Return (x, y) of the center of cell containing provided text 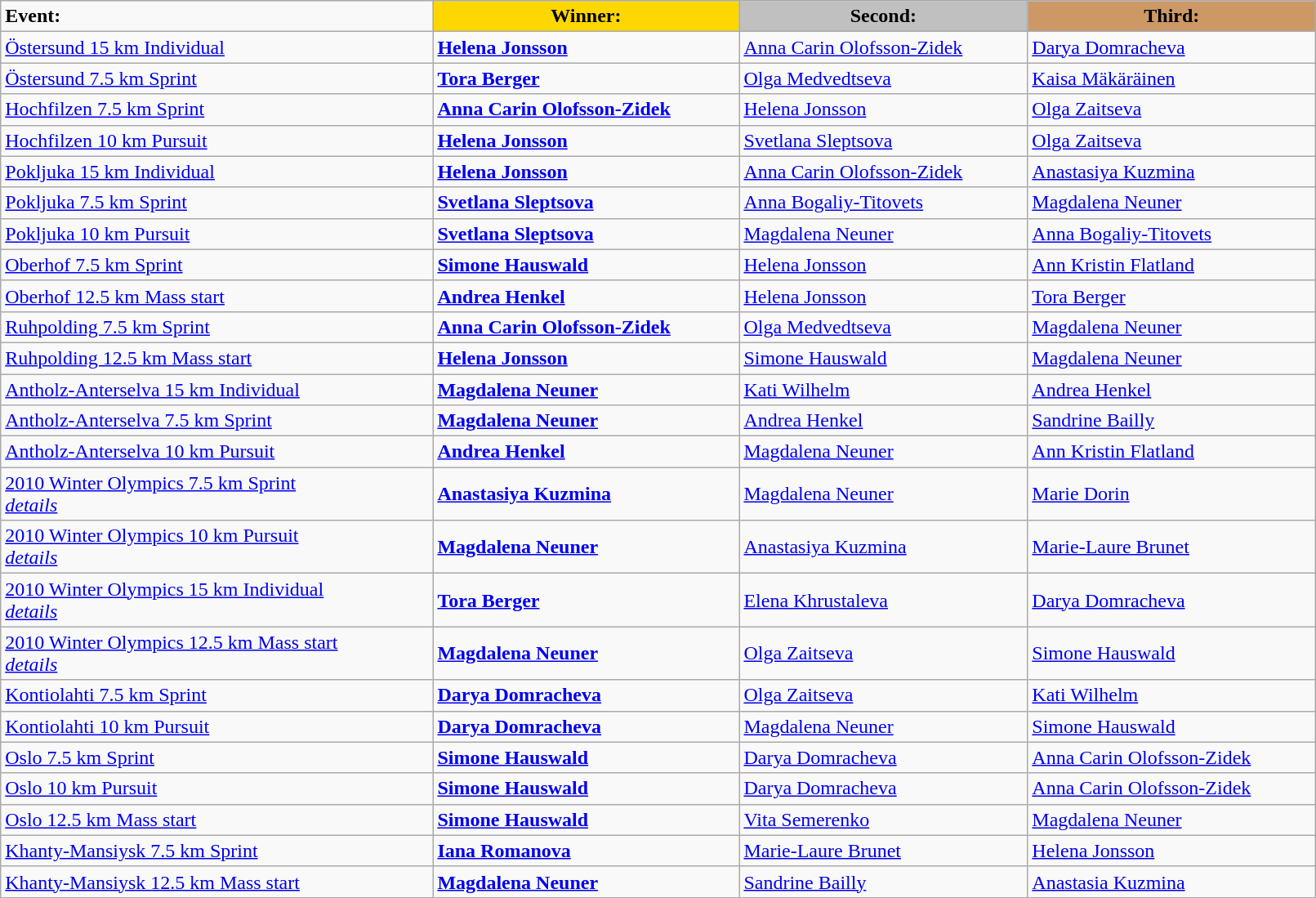
Second: (884, 16)
Khanty-Mansiysk 12.5 km Mass start (217, 882)
Antholz-Anterselva 10 km Pursuit (217, 452)
2010 Winter Olympics 10 km Pursuitdetails (217, 547)
Kontiolahti 7.5 km Sprint (217, 695)
Oslo 7.5 km Sprint (217, 757)
2010 Winter Olympics 7.5 km Sprintdetails (217, 494)
Oberhof 12.5 km Mass start (217, 296)
2010 Winter Olympics 12.5 km Mass startdetails (217, 654)
Hochfilzen 7.5 km Sprint (217, 109)
Khanty-Mansiysk 7.5 km Sprint (217, 851)
Kontiolahti 10 km Pursuit (217, 726)
Vita Semerenko (884, 820)
Ruhpolding 7.5 km Sprint (217, 327)
Pokljuka 10 km Pursuit (217, 234)
Oslo 10 km Pursuit (217, 789)
Anastasia Kuzmina (1171, 882)
Antholz-Anterselva 15 km Individual (217, 390)
Oberhof 7.5 km Sprint (217, 265)
Pokljuka 7.5 km Sprint (217, 203)
2010 Winter Olympics 15 km Individualdetails (217, 600)
Ruhpolding 12.5 km Mass start (217, 358)
Östersund 15 km Individual (217, 47)
Antholz-Anterselva 7.5 km Sprint (217, 421)
Marie Dorin (1171, 494)
Third: (1171, 16)
Event: (217, 16)
Östersund 7.5 km Sprint (217, 78)
Hochfilzen 10 km Pursuit (217, 141)
Kaisa Mäkäräinen (1171, 78)
Iana Romanova (587, 851)
Winner: (587, 16)
Pokljuka 15 km Individual (217, 172)
Oslo 12.5 km Mass start (217, 820)
Elena Khrustaleva (884, 600)
